Find where the given text appears and provide that cell's center as (x, y) coordinate. 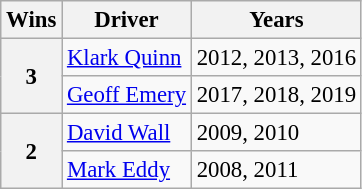
Mark Eddy (127, 170)
2012, 2013, 2016 (276, 58)
2 (32, 152)
Driver (127, 20)
Geoff Emery (127, 95)
2009, 2010 (276, 133)
Years (276, 20)
2017, 2018, 2019 (276, 95)
David Wall (127, 133)
Wins (32, 20)
2008, 2011 (276, 170)
Klark Quinn (127, 58)
3 (32, 76)
